Output the [X, Y] coordinate of the center of the cell containing the given text.  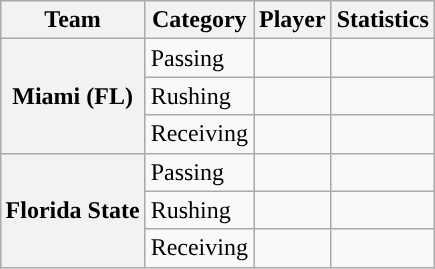
Team [72, 20]
Florida State [72, 210]
Statistics [382, 20]
Category [199, 20]
Player [293, 20]
Miami (FL) [72, 96]
